Pinpoint the cell where the given text exists, returning its [X, Y] midpoint coordinate. 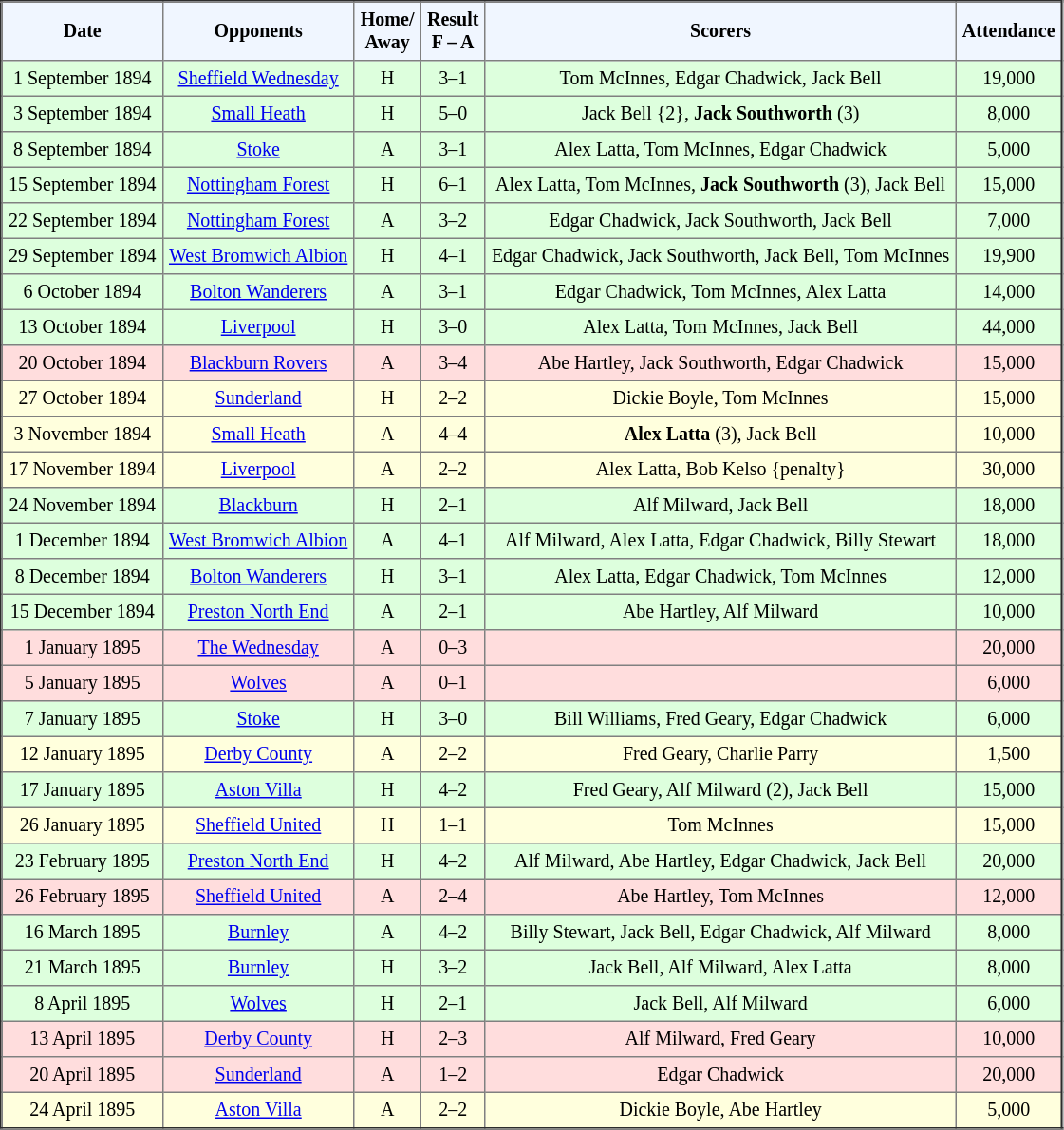
16 March 1895 [83, 933]
5–0 [453, 114]
Edgar Chadwick, Jack Southworth, Jack Bell, Tom McInnes [720, 256]
7 January 1895 [83, 719]
15 December 1894 [83, 612]
17 November 1894 [83, 470]
Tom McInnes [720, 825]
Date [83, 31]
8 April 1895 [83, 1004]
29 September 1894 [83, 256]
3–4 [453, 363]
7,000 [1009, 221]
2–4 [453, 897]
24 April 1895 [83, 1110]
Jack Bell, Alf Milward, Alex Latta [720, 968]
20 April 1895 [83, 1075]
27 October 1894 [83, 398]
Dickie Boyle, Tom McInnes [720, 398]
Billy Stewart, Jack Bell, Edgar Chadwick, Alf Milward [720, 933]
12 January 1895 [83, 754]
Abe Hartley, Tom McInnes [720, 897]
1–2 [453, 1075]
26 February 1895 [83, 897]
6–1 [453, 185]
Blackburn [258, 506]
17 January 1895 [83, 790]
Fred Geary, Charlie Parry [720, 754]
3 September 1894 [83, 114]
3 November 1894 [83, 435]
Attendance [1009, 31]
Tom McInnes, Edgar Chadwick, Jack Bell [720, 79]
Fred Geary, Alf Milward (2), Jack Bell [720, 790]
8 December 1894 [83, 577]
14,000 [1009, 292]
1–1 [453, 825]
0–3 [453, 648]
Alf Milward, Fred Geary [720, 1039]
5 January 1895 [83, 683]
44,000 [1009, 327]
13 April 1895 [83, 1039]
Alex Latta, Tom McInnes, Jack Southworth (3), Jack Bell [720, 185]
19,900 [1009, 256]
15 September 1894 [83, 185]
Scorers [720, 31]
Edgar Chadwick, Tom McInnes, Alex Latta [720, 292]
Alex Latta, Tom McInnes, Jack Bell [720, 327]
Edgar Chadwick [720, 1075]
22 September 1894 [83, 221]
Home/Away [387, 31]
1 December 1894 [83, 541]
8 September 1894 [83, 150]
4–4 [453, 435]
21 March 1895 [83, 968]
20 October 1894 [83, 363]
Bill Williams, Fred Geary, Edgar Chadwick [720, 719]
Alex Latta, Bob Kelso {penalty} [720, 470]
1 January 1895 [83, 648]
Alex Latta, Edgar Chadwick, Tom McInnes [720, 577]
6 October 1894 [83, 292]
19,000 [1009, 79]
13 October 1894 [83, 327]
Opponents [258, 31]
Blackburn Rovers [258, 363]
Jack Bell {2}, Jack Southworth (3) [720, 114]
The Wednesday [258, 648]
Alf Milward, Abe Hartley, Edgar Chadwick, Jack Bell [720, 861]
2–3 [453, 1039]
30,000 [1009, 470]
26 January 1895 [83, 825]
Sheffield Wednesday [258, 79]
Edgar Chadwick, Jack Southworth, Jack Bell [720, 221]
Alex Latta (3), Jack Bell [720, 435]
Abe Hartley, Jack Southworth, Edgar Chadwick [720, 363]
Abe Hartley, Alf Milward [720, 612]
24 November 1894 [83, 506]
Dickie Boyle, Abe Hartley [720, 1110]
0–1 [453, 683]
1 September 1894 [83, 79]
Alf Milward, Alex Latta, Edgar Chadwick, Billy Stewart [720, 541]
23 February 1895 [83, 861]
1,500 [1009, 754]
ResultF – A [453, 31]
Alf Milward, Jack Bell [720, 506]
Alex Latta, Tom McInnes, Edgar Chadwick [720, 150]
Jack Bell, Alf Milward [720, 1004]
